Search for the cell housing the specified text and yield its [X, Y] center coordinate. 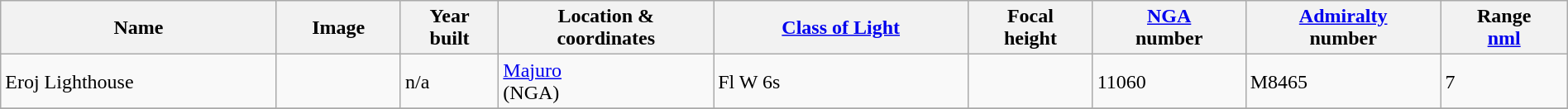
Admiraltynumber [1343, 28]
Location & coordinates [606, 28]
7 [1503, 81]
Class of Light [841, 28]
Majuro (NGA) [606, 81]
Eroj Lighthouse [139, 81]
11060 [1169, 81]
Rangenml [1503, 28]
Image [338, 28]
Name [139, 28]
n/a [449, 81]
Focalheight [1030, 28]
NGAnumber [1169, 28]
M8465 [1343, 81]
Yearbuilt [449, 28]
Fl W 6s [841, 81]
